Determine the [X, Y] coordinate at the center of the cell enclosing the given text.  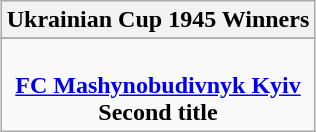
Ukrainian Cup 1945 Winners [158, 20]
FC Mashynobudivnyk KyivSecond title [158, 85]
